Find where the given text appears and provide that cell's center as (x, y) coordinate. 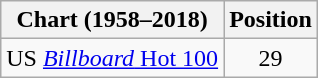
Chart (1958–2018) (112, 20)
29 (271, 58)
Position (271, 20)
US Billboard Hot 100 (112, 58)
